Determine the (x, y) coordinate at the center of the cell enclosing the given text.  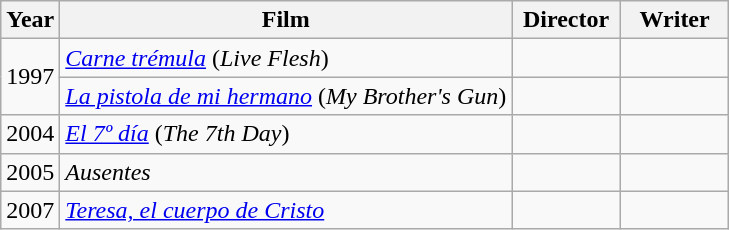
1997 (30, 77)
Ausentes (286, 172)
2004 (30, 134)
2005 (30, 172)
Carne trémula (Live Flesh) (286, 58)
El 7º día (The 7th Day) (286, 134)
Writer (674, 20)
Teresa, el cuerpo de Cristo (286, 210)
Film (286, 20)
2007 (30, 210)
Year (30, 20)
Director (566, 20)
La pistola de mi hermano (My Brother's Gun) (286, 96)
